For the text-containing cell, return its midpoint in (x, y) coordinate format. 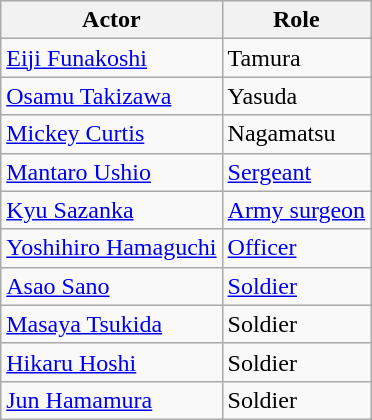
Asao Sano (112, 286)
Actor (112, 20)
Masaya Tsukida (112, 324)
Osamu Takizawa (112, 96)
Army surgeon (296, 210)
Sergeant (296, 172)
Yasuda (296, 96)
Eiji Funakoshi (112, 58)
Kyu Sazanka (112, 210)
Officer (296, 248)
Mickey Curtis (112, 134)
Role (296, 20)
Hikaru Hoshi (112, 362)
Mantaro Ushio (112, 172)
Nagamatsu (296, 134)
Tamura (296, 58)
Yoshihiro Hamaguchi (112, 248)
Jun Hamamura (112, 400)
